Provide the (X, Y) coordinate of the cell's center where the given text is located.  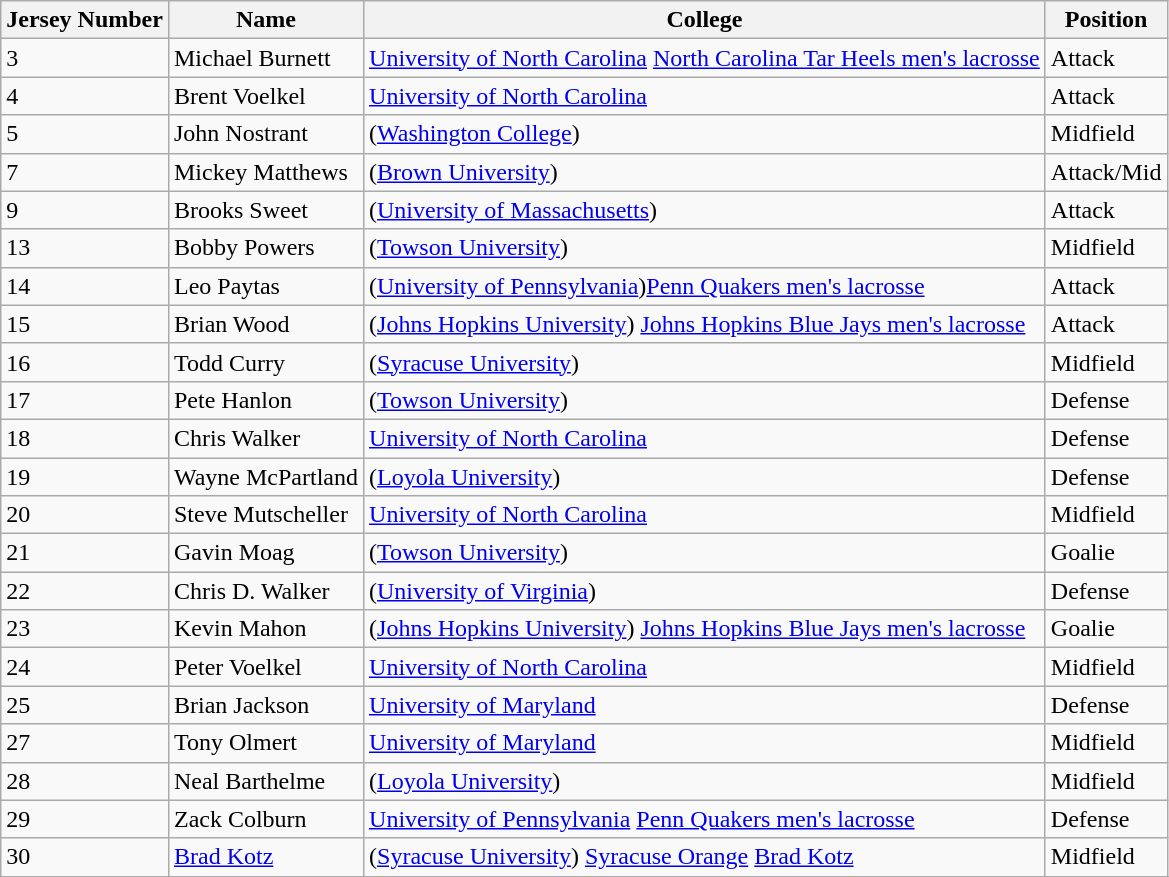
13 (85, 248)
16 (85, 362)
Jersey Number (85, 20)
Todd Curry (266, 362)
25 (85, 705)
Bobby Powers (266, 248)
Pete Hanlon (266, 400)
Neal Barthelme (266, 781)
Zack Colburn (266, 819)
5 (85, 134)
Kevin Mahon (266, 629)
19 (85, 477)
(University of Massachusetts) (705, 210)
Gavin Moag (266, 553)
Tony Olmert (266, 743)
4 (85, 96)
Brad Kotz (266, 857)
(Syracuse University) Syracuse Orange Brad Kotz (705, 857)
23 (85, 629)
30 (85, 857)
22 (85, 591)
14 (85, 286)
University of Pennsylvania Penn Quakers men's lacrosse (705, 819)
Attack/Mid (1106, 172)
17 (85, 400)
University of North Carolina North Carolina Tar Heels men's lacrosse (705, 58)
Chris Walker (266, 438)
(Brown University) (705, 172)
Peter Voelkel (266, 667)
Brian Jackson (266, 705)
9 (85, 210)
Wayne McPartland (266, 477)
21 (85, 553)
Brent Voelkel (266, 96)
College (705, 20)
29 (85, 819)
20 (85, 515)
24 (85, 667)
(Washington College) (705, 134)
Chris D. Walker (266, 591)
Mickey Matthews (266, 172)
15 (85, 324)
7 (85, 172)
(University of Virginia) (705, 591)
Leo Paytas (266, 286)
28 (85, 781)
Brooks Sweet (266, 210)
Position (1106, 20)
(University of Pennsylvania)Penn Quakers men's lacrosse (705, 286)
Michael Burnett (266, 58)
(Syracuse University) (705, 362)
3 (85, 58)
Steve Mutscheller (266, 515)
18 (85, 438)
John Nostrant (266, 134)
Name (266, 20)
Brian Wood (266, 324)
27 (85, 743)
